For the text-containing cell, return its midpoint in (x, y) coordinate format. 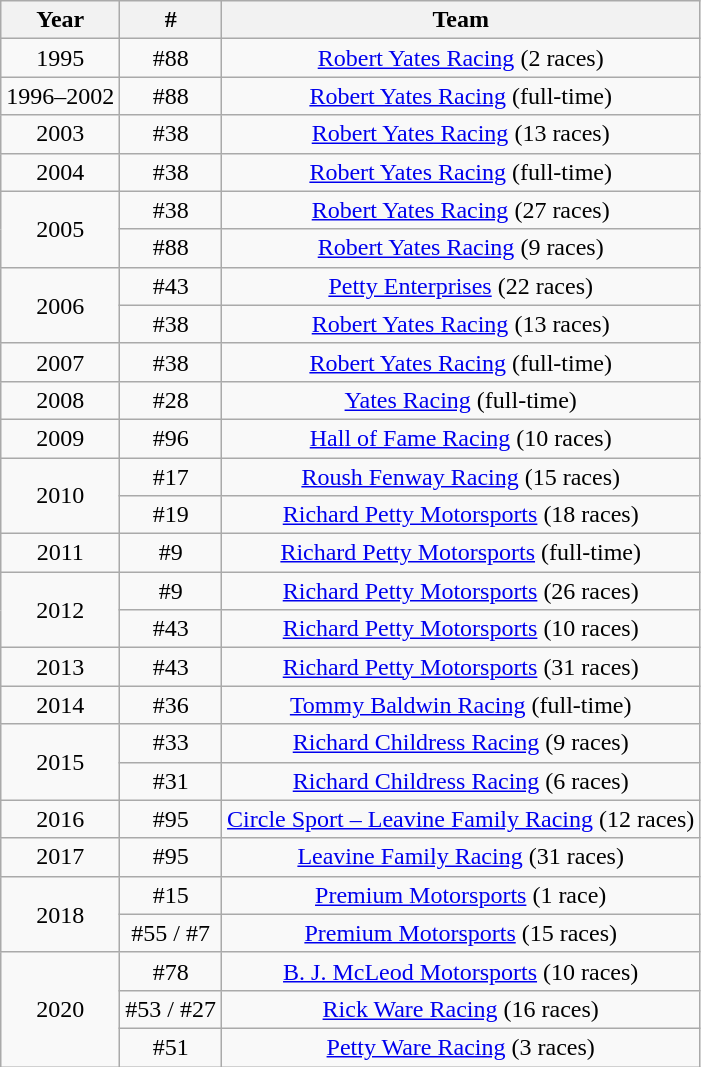
Richard Petty Motorsports (full-time) (461, 553)
Robert Yates Racing (27 races) (461, 210)
Year (60, 20)
#96 (171, 438)
2008 (60, 400)
Premium Motorsports (15 races) (461, 933)
2011 (60, 553)
Yates Racing (full-time) (461, 400)
#31 (171, 781)
Team (461, 20)
2006 (60, 305)
Richard Childress Racing (9 races) (461, 743)
2014 (60, 705)
#17 (171, 477)
#28 (171, 400)
#51 (171, 1047)
2013 (60, 667)
2017 (60, 857)
2015 (60, 762)
Hall of Fame Racing (10 races) (461, 438)
Leavine Family Racing (31 races) (461, 857)
Tommy Baldwin Racing (full-time) (461, 705)
#33 (171, 743)
Robert Yates Racing (2 races) (461, 58)
2020 (60, 1009)
Petty Enterprises (22 races) (461, 286)
#19 (171, 515)
Richard Petty Motorsports (26 races) (461, 591)
2016 (60, 819)
#55 / #7 (171, 933)
#78 (171, 971)
2007 (60, 362)
2009 (60, 438)
2004 (60, 172)
2005 (60, 229)
#36 (171, 705)
Petty Ware Racing (3 races) (461, 1047)
Rick Ware Racing (16 races) (461, 1009)
2010 (60, 496)
#53 / #27 (171, 1009)
Richard Petty Motorsports (10 races) (461, 629)
1995 (60, 58)
Richard Petty Motorsports (18 races) (461, 515)
Robert Yates Racing (9 races) (461, 248)
Premium Motorsports (1 race) (461, 895)
Richard Petty Motorsports (31 races) (461, 667)
Roush Fenway Racing (15 races) (461, 477)
#15 (171, 895)
Richard Childress Racing (6 races) (461, 781)
2003 (60, 134)
2018 (60, 914)
# (171, 20)
B. J. McLeod Motorsports (10 races) (461, 971)
Circle Sport – Leavine Family Racing (12 races) (461, 819)
2012 (60, 610)
1996–2002 (60, 96)
